Extract the (x, y) coordinate from the center of the cell holding the provided text.  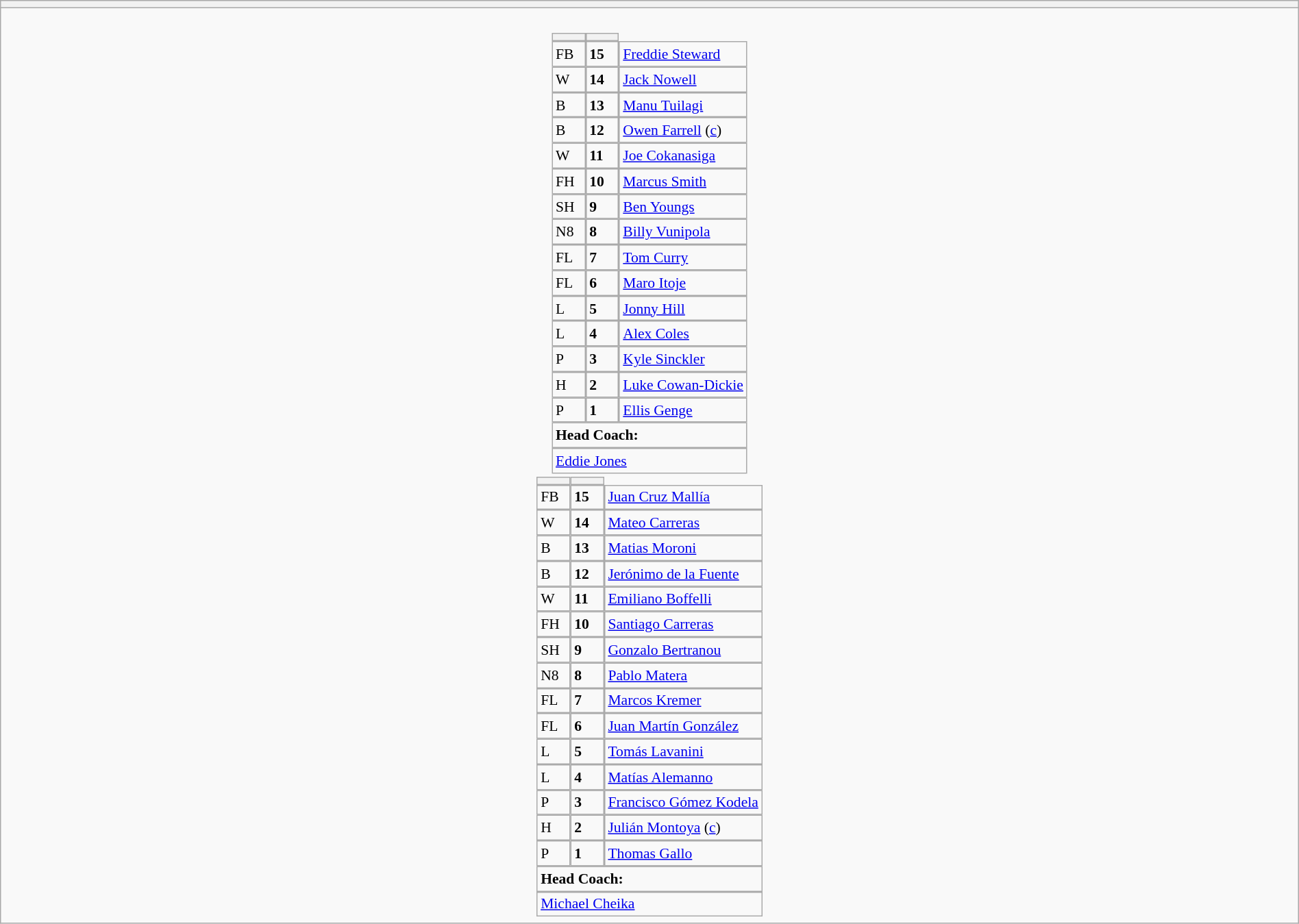
Ben Youngs (682, 207)
Maro Itoje (682, 282)
Emiliano Boffelli (684, 599)
Francisco Gómez Kodela (684, 803)
Kyle Sinckler (682, 359)
Luke Cowan-Dickie (682, 385)
Ellis Genge (682, 410)
Jonny Hill (682, 308)
Marcos Kremer (684, 700)
Jerónimo de la Fuente (684, 574)
Matias Moroni (684, 548)
Billy Vunipola (682, 232)
Julián Montoya (c) (684, 827)
Alex Coles (682, 334)
Manu Tuilagi (682, 105)
Freddie Steward (682, 53)
Owen Farrell (c) (682, 130)
Tom Curry (682, 258)
Marcus Smith (682, 181)
Joe Cokanasiga (682, 156)
Mateo Carreras (684, 522)
Tomás Lavanini (684, 752)
Michael Cheika (649, 904)
Gonzalo Bertranou (684, 649)
Matías Alemanno (684, 777)
Eddie Jones (649, 460)
Thomas Gallo (684, 853)
Santiago Carreras (684, 625)
Jack Nowell (682, 79)
Juan Martín González (684, 726)
Juan Cruz Mallía (684, 497)
Pablo Matera (684, 675)
